Scan for the cell matching the given text and deliver its (x, y) coordinate at center. 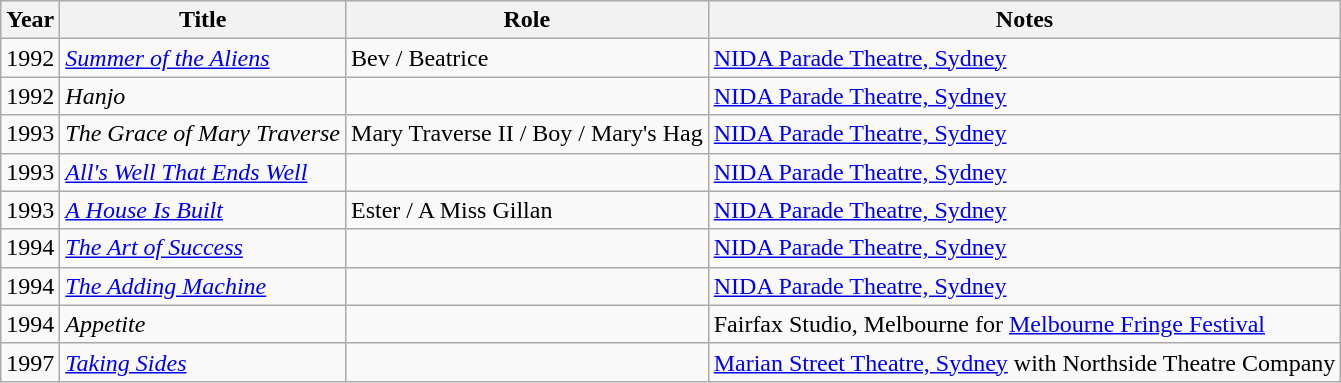
Bev / Beatrice (528, 58)
Hanjo (203, 96)
A House Is Built (203, 210)
Title (203, 20)
Fairfax Studio, Melbourne for Melbourne Fringe Festival (1024, 324)
The Grace of Mary Traverse (203, 134)
1997 (30, 362)
The Art of Success (203, 248)
Mary Traverse II / Boy / Mary's Hag (528, 134)
Marian Street Theatre, Sydney with Northside Theatre Company (1024, 362)
Role (528, 20)
All's Well That Ends Well (203, 172)
Year (30, 20)
Taking Sides (203, 362)
Summer of the Aliens (203, 58)
Ester / A Miss Gillan (528, 210)
The Adding Machine (203, 286)
Notes (1024, 20)
Appetite (203, 324)
